Locate the cell with the specified text and output its (X, Y) center coordinate. 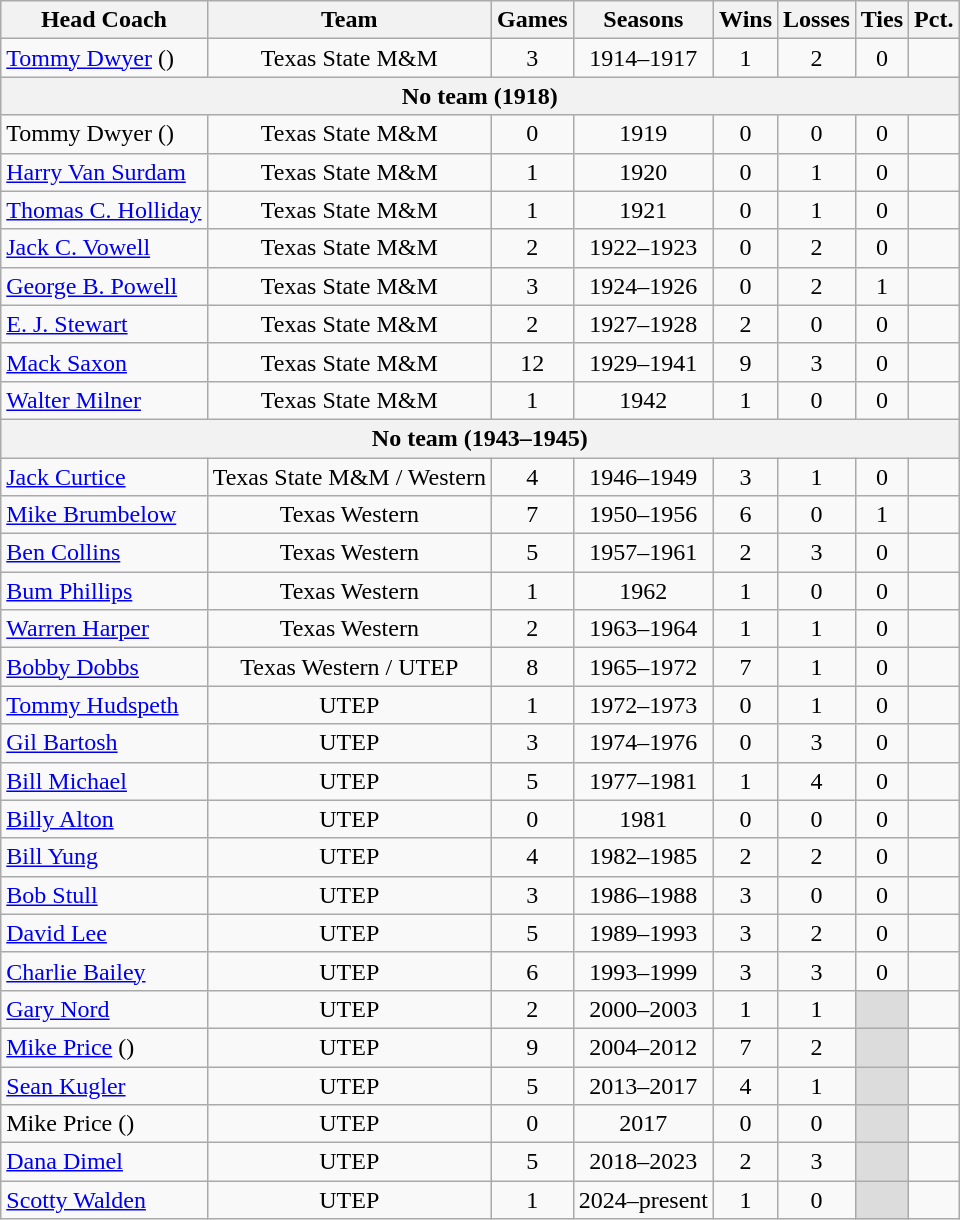
Team (349, 20)
Wins (746, 20)
Jack C. Vowell (104, 248)
1922–1923 (643, 248)
Walter Milner (104, 400)
1977–1981 (643, 781)
1965–1972 (643, 667)
1993–1999 (643, 971)
1981 (643, 819)
1920 (643, 172)
Gil Bartosh (104, 743)
Bill Yung (104, 857)
George B. Powell (104, 286)
Games (532, 20)
Scotty Walden (104, 1200)
Pct. (934, 20)
1921 (643, 210)
2018–2023 (643, 1162)
No team (1918) (480, 96)
Thomas C. Holliday (104, 210)
1986–1988 (643, 895)
1982–1985 (643, 857)
1950–1956 (643, 515)
1919 (643, 134)
2017 (643, 1124)
1924–1926 (643, 286)
David Lee (104, 933)
2000–2003 (643, 1009)
Ties (882, 20)
Tommy Hudspeth (104, 705)
Charlie Bailey (104, 971)
Billy Alton (104, 819)
Harry Van Surdam (104, 172)
Ben Collins (104, 553)
Mike Brumbelow (104, 515)
Bobby Dobbs (104, 667)
Bob Stull (104, 895)
Gary Nord (104, 1009)
Bum Phillips (104, 591)
1946–1949 (643, 477)
12 (532, 362)
1972–1973 (643, 705)
Bill Michael (104, 781)
Mack Saxon (104, 362)
Dana Dimel (104, 1162)
1962 (643, 591)
8 (532, 667)
Sean Kugler (104, 1085)
Losses (817, 20)
1963–1964 (643, 629)
1974–1976 (643, 743)
E. J. Stewart (104, 324)
Warren Harper (104, 629)
Seasons (643, 20)
1942 (643, 400)
1914–1917 (643, 58)
1929–1941 (643, 362)
2024–present (643, 1200)
Head Coach (104, 20)
2004–2012 (643, 1047)
1927–1928 (643, 324)
Texas State M&M / Western (349, 477)
Jack Curtice (104, 477)
Texas Western / UTEP (349, 667)
1989–1993 (643, 933)
1957–1961 (643, 553)
No team (1943–1945) (480, 438)
2013–2017 (643, 1085)
